Output the (X, Y) coordinate of the center of the cell containing the given text.  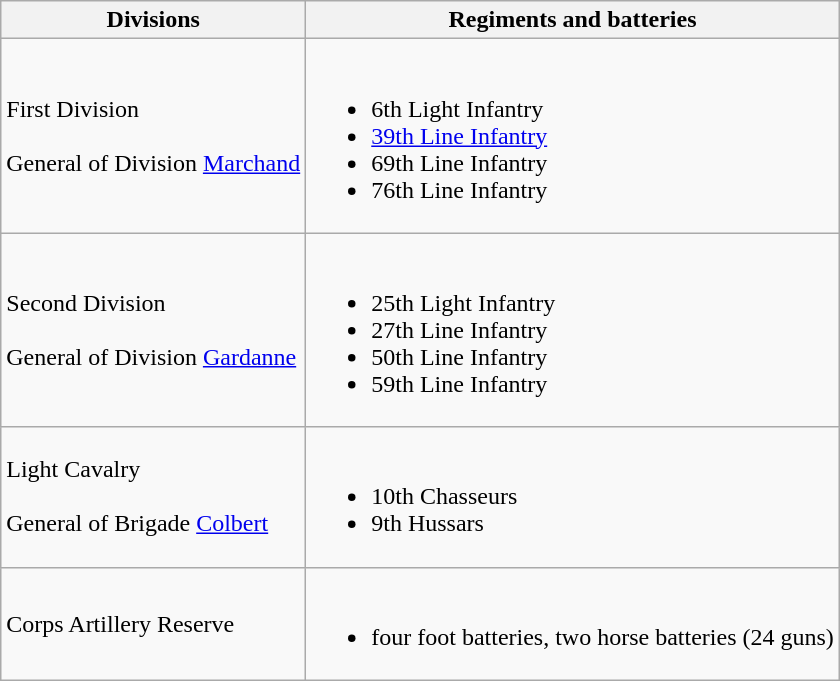
Light Cavalry General of Brigade Colbert (154, 497)
four foot batteries, two horse batteries (24 guns) (573, 624)
Regiments and batteries (573, 20)
25th Light Infantry27th Line Infantry50th Line Infantry59th Line Infantry (573, 330)
Corps Artillery Reserve (154, 624)
6th Light Infantry39th Line Infantry69th Line Infantry76th Line Infantry (573, 136)
First Division General of Division Marchand (154, 136)
Divisions (154, 20)
Second Division General of Division Gardanne (154, 330)
10th Chasseurs9th Hussars (573, 497)
